Extract the (X, Y) coordinate from the center of the cell holding the provided text.  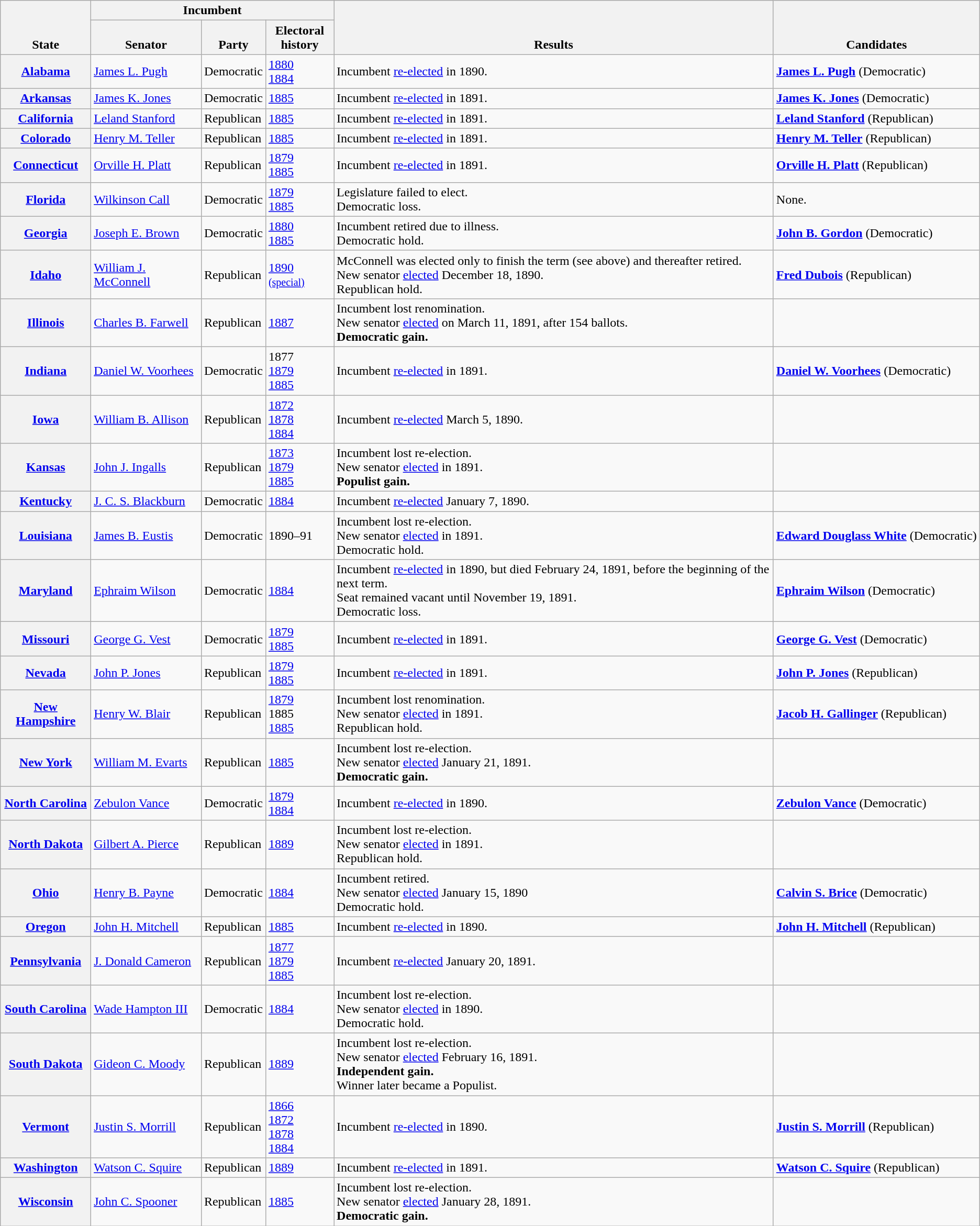
Henry W. Blair (147, 714)
Joseph E. Brown (147, 233)
Incumbent re-elected January 20, 1891. (554, 961)
Daniel W. Voorhees (147, 371)
Florida (46, 199)
Ohio (46, 893)
Colorado (46, 138)
1866187218781884 (299, 1127)
James L. Pugh (Democratic) (876, 71)
Incumbent lost re-election.New senator elected January 21, 1891.Democratic gain. (554, 762)
J. C. S. Blackburn (147, 501)
None. (876, 199)
Henry B. Payne (147, 893)
Legislature failed to elect.Democratic loss. (554, 199)
Henry M. Teller (147, 138)
Kentucky (46, 501)
James K. Jones (147, 98)
Justin S. Morrill (Republican) (876, 1127)
George G. Vest (147, 639)
Party (233, 38)
Leland Stanford (147, 118)
187218781884 (299, 419)
North Carolina (46, 803)
Jacob H. Gallinger (Republican) (876, 714)
Watson C. Squire (147, 1168)
Wilkinson Call (147, 199)
George G. Vest (Democratic) (876, 639)
Ephraim Wilson (147, 590)
North Dakota (46, 844)
Illinois (46, 322)
John P. Jones (147, 673)
Incumbent lost re-election.New senator elected February 16, 1891.Independent gain.Winner later became a Populist. (554, 1064)
Charles B. Farwell (147, 322)
Calvin S. Brice (Democratic) (876, 893)
John H. Mitchell (147, 927)
State (46, 27)
1877 1879 1885 (299, 371)
Incumbent retired.New senator elected January 15, 1890Democratic hold. (554, 893)
Iowa (46, 419)
Ephraim Wilson (Democratic) (876, 590)
Edward Douglass White (Democratic) (876, 536)
John C. Spooner (147, 1202)
Watson C. Squire (Republican) (876, 1168)
Results (554, 27)
Daniel W. Voorhees (Democratic) (876, 371)
Leland Stanford (Republican) (876, 118)
James L. Pugh (147, 71)
New York (46, 762)
Incumbent retired due to illness.Democratic hold. (554, 233)
Incumbent re-elected March 5, 1890. (554, 419)
Incumbent re-elected January 7, 1890. (554, 501)
Fred Dubois (Republican) (876, 274)
1887 (299, 322)
John J. Ingalls (147, 467)
William J. McConnell (147, 274)
J. Donald Cameron (147, 961)
Senator (147, 38)
Maryland (46, 590)
John H. Mitchell (Republican) (876, 927)
Wisconsin (46, 1202)
187318791885 (299, 467)
John B. Gordon (Democratic) (876, 233)
Incumbent lost re-election.New senator elected January 28, 1891.Democratic gain. (554, 1202)
California (46, 118)
Incumbent (213, 10)
William B. Allison (147, 419)
Electoralhistory (299, 38)
Connecticut (46, 165)
Gideon C. Moody (147, 1064)
Oregon (46, 927)
18791885 1885 (299, 714)
Orville H. Platt (Republican) (876, 165)
Incumbent lost re-election.New senator elected in 1890.Democratic hold. (554, 1009)
McConnell was elected only to finish the term (see above) and thereafter retired.New senator elected December 18, 1890.Republican hold. (554, 274)
Nevada (46, 673)
Incumbent lost re-election.New senator elected in 1891.Democratic hold. (554, 536)
James K. Jones (Democratic) (876, 98)
Gilbert A. Pierce (147, 844)
New Hampshire (46, 714)
Incumbent lost re-election.New senator elected in 1891.Republican hold. (554, 844)
Missouri (46, 639)
Idaho (46, 274)
Washington (46, 1168)
James B. Eustis (147, 536)
Kansas (46, 467)
South Carolina (46, 1009)
Louisiana (46, 536)
William M. Evarts (147, 762)
1890 (special) (299, 274)
John P. Jones (Republican) (876, 673)
Wade Hampton III (147, 1009)
1880 1884 (299, 71)
1890–91 (299, 536)
Orville H. Platt (147, 165)
Incumbent lost renomination.New senator elected on March 11, 1891, after 154 ballots.Democratic gain. (554, 322)
Incumbent lost re-election.New senator elected in 1891.Populist gain. (554, 467)
South Dakota (46, 1064)
Justin S. Morrill (147, 1127)
1880 1885 (299, 233)
Indiana (46, 371)
Zebulon Vance (Democratic) (876, 803)
Candidates (876, 27)
Georgia (46, 233)
Pennsylvania (46, 961)
Alabama (46, 71)
Incumbent lost renomination.New senator elected in 1891.Republican hold. (554, 714)
18791884 (299, 803)
Vermont (46, 1127)
Arkansas (46, 98)
Henry M. Teller (Republican) (876, 138)
1877 18791885 (299, 961)
Zebulon Vance (147, 803)
